From the cell containing the given text, extract its center point as (X, Y) coordinate. 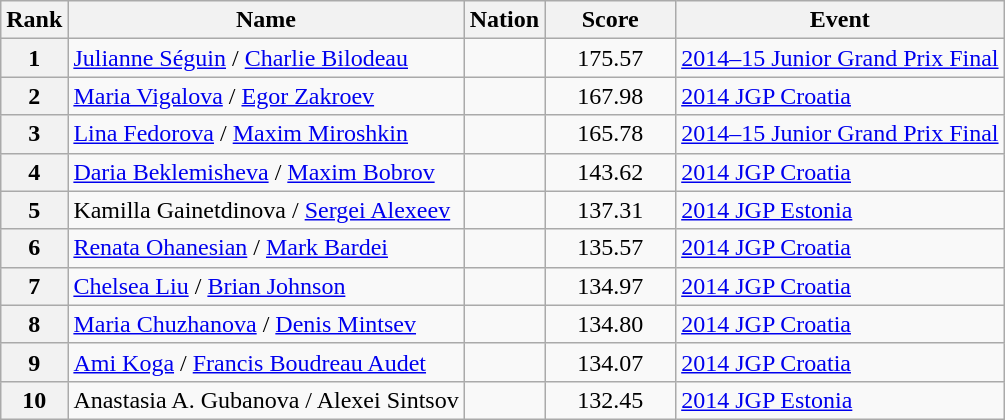
Nation (504, 20)
Maria Chuzhanova / Denis Mintsev (266, 324)
Lina Fedorova / Maxim Miroshkin (266, 134)
143.62 (610, 172)
7 (34, 286)
9 (34, 362)
134.07 (610, 362)
Kamilla Gainetdinova / Sergei Alexeev (266, 210)
135.57 (610, 248)
Score (610, 20)
175.57 (610, 58)
3 (34, 134)
Anastasia A. Gubanova / Alexei Sintsov (266, 400)
167.98 (610, 96)
Ami Koga / Francis Boudreau Audet (266, 362)
Chelsea Liu / Brian Johnson (266, 286)
165.78 (610, 134)
10 (34, 400)
132.45 (610, 400)
2 (34, 96)
134.80 (610, 324)
Maria Vigalova / Egor Zakroev (266, 96)
Renata Ohanesian / Mark Bardei (266, 248)
6 (34, 248)
Event (840, 20)
Daria Beklemisheva / Maxim Bobrov (266, 172)
4 (34, 172)
Julianne Séguin / Charlie Bilodeau (266, 58)
134.97 (610, 286)
5 (34, 210)
137.31 (610, 210)
Name (266, 20)
8 (34, 324)
Rank (34, 20)
1 (34, 58)
